Detect which cell encompasses the target text, then output its [x, y] center coordinate. 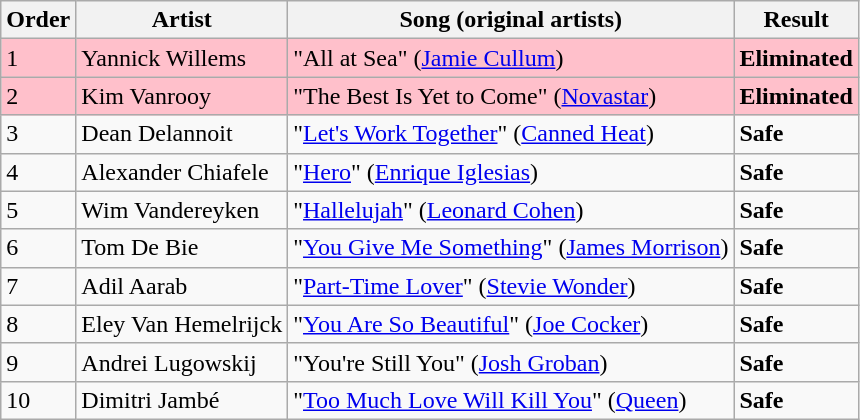
"Too Much Love Will Kill You" (Queen) [511, 400]
"All at Sea" (Jamie Cullum) [511, 58]
"Hero" (Enrique Iglesias) [511, 172]
Adil Aarab [182, 286]
7 [38, 286]
"The Best Is Yet to Come" (Novastar) [511, 96]
9 [38, 362]
"Part-Time Lover" (Stevie Wonder) [511, 286]
"Let's Work Together" (Canned Heat) [511, 134]
"Hallelujah" (Leonard Cohen) [511, 210]
5 [38, 210]
Eley Van Hemelrijck [182, 324]
1 [38, 58]
3 [38, 134]
Order [38, 20]
Alexander Chiafele [182, 172]
Result [796, 20]
10 [38, 400]
8 [38, 324]
Tom De Bie [182, 248]
"You Give Me Something" (James Morrison) [511, 248]
2 [38, 96]
4 [38, 172]
6 [38, 248]
Kim Vanrooy [182, 96]
Song (original artists) [511, 20]
Artist [182, 20]
"You Are So Beautiful" (Joe Cocker) [511, 324]
"You're Still You" (Josh Groban) [511, 362]
Yannick Willems [182, 58]
Dimitri Jambé [182, 400]
Wim Vandereyken [182, 210]
Dean Delannoit [182, 134]
Andrei Lugowskij [182, 362]
